Detect which cell encompasses the target text, then output its (x, y) center coordinate. 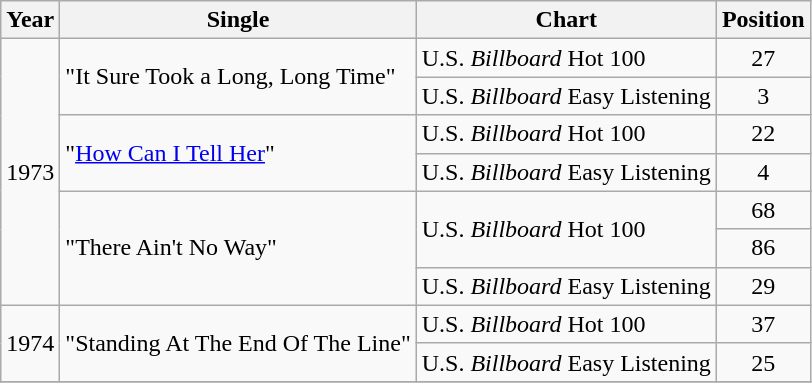
27 (763, 58)
"Standing At The End Of The Line" (238, 343)
37 (763, 324)
25 (763, 362)
"There Ain't No Way" (238, 248)
29 (763, 286)
3 (763, 96)
Position (763, 20)
68 (763, 210)
"How Can I Tell Her" (238, 153)
1973 (30, 172)
22 (763, 134)
1974 (30, 343)
Chart (566, 20)
Year (30, 20)
Single (238, 20)
4 (763, 172)
"It Sure Took a Long, Long Time" (238, 77)
86 (763, 248)
